Capture the cell that displays the provided text and extract its (x, y) central coordinate. 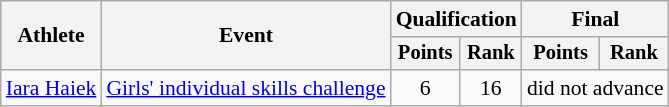
Final (596, 19)
Girls' individual skills challenge (246, 88)
Athlete (52, 36)
Iara Haiek (52, 88)
Event (246, 36)
6 (426, 88)
16 (491, 88)
Qualification (456, 19)
did not advance (596, 88)
